Detect which cell encompasses the target text, then output its [X, Y] center coordinate. 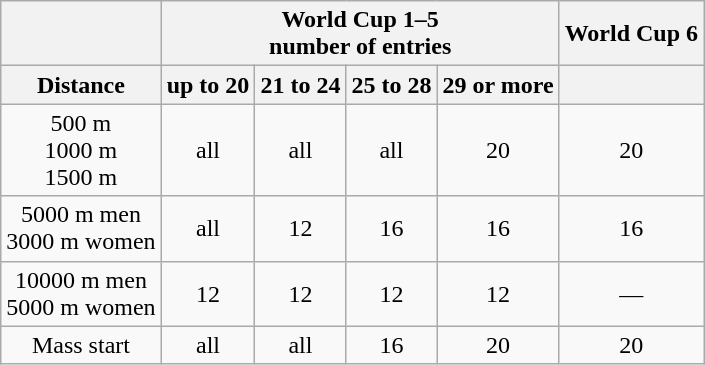
500 m1000 m1500 m [81, 150]
— [631, 294]
10000 m men5000 m women [81, 294]
5000 m men3000 m women [81, 228]
World Cup 6 [631, 34]
21 to 24 [300, 85]
29 or more [498, 85]
up to 20 [208, 85]
Mass start [81, 345]
World Cup 1–5 number of entries [360, 34]
25 to 28 [392, 85]
Distance [81, 85]
